Extract the (X, Y) coordinate from the center of the cell holding the provided text.  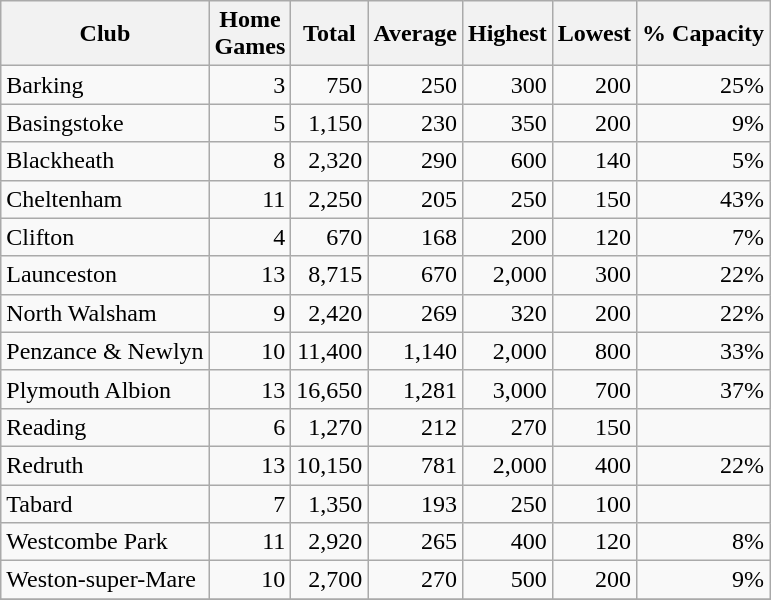
230 (416, 123)
4 (250, 237)
Total (330, 34)
25% (704, 85)
Blackheath (105, 161)
1,281 (416, 389)
3,000 (507, 389)
Highest (507, 34)
5% (704, 161)
Clifton (105, 237)
7% (704, 237)
2,700 (330, 580)
% Capacity (704, 34)
HomeGames (250, 34)
269 (416, 313)
Barking (105, 85)
37% (704, 389)
350 (507, 123)
1,140 (416, 351)
Weston-super-Mare (105, 580)
1,270 (330, 427)
Reading (105, 427)
1,350 (330, 503)
3 (250, 85)
Average (416, 34)
33% (704, 351)
2,920 (330, 542)
Lowest (594, 34)
205 (416, 199)
6 (250, 427)
Redruth (105, 465)
265 (416, 542)
8,715 (330, 275)
320 (507, 313)
750 (330, 85)
8 (250, 161)
193 (416, 503)
212 (416, 427)
43% (704, 199)
5 (250, 123)
North Walsham (105, 313)
781 (416, 465)
700 (594, 389)
10,150 (330, 465)
7 (250, 503)
Westcombe Park (105, 542)
Penzance & Newlyn (105, 351)
2,320 (330, 161)
2,420 (330, 313)
100 (594, 503)
Launceston (105, 275)
Plymouth Albion (105, 389)
290 (416, 161)
9 (250, 313)
Basingstoke (105, 123)
1,150 (330, 123)
11,400 (330, 351)
16,650 (330, 389)
2,250 (330, 199)
Club (105, 34)
Cheltenham (105, 199)
168 (416, 237)
600 (507, 161)
500 (507, 580)
800 (594, 351)
8% (704, 542)
140 (594, 161)
Tabard (105, 503)
